Provide the [X, Y] coordinate of the cell's center where the given text is located.  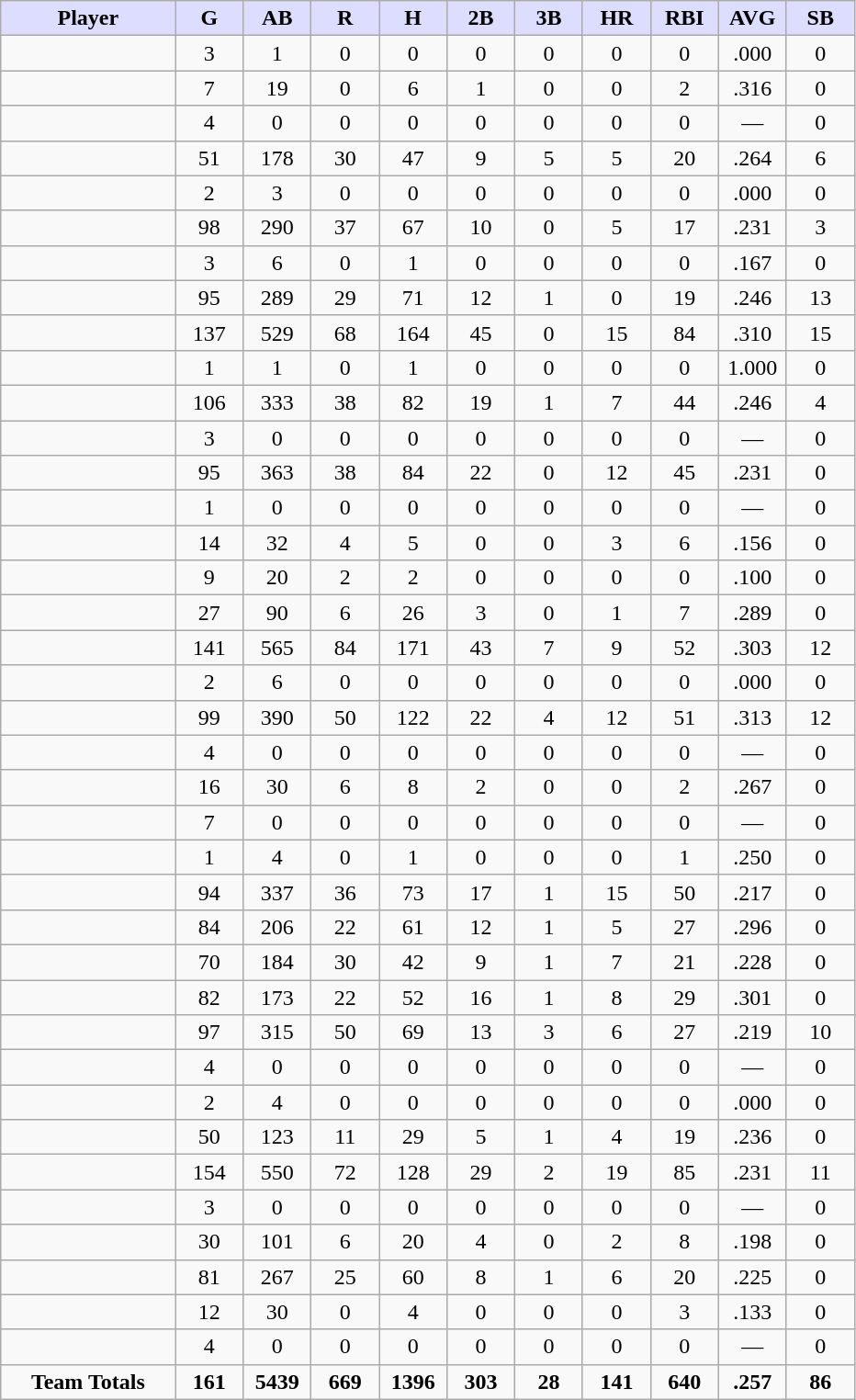
290 [277, 228]
44 [684, 402]
.250 [752, 857]
AVG [752, 18]
HR [616, 18]
94 [209, 892]
42 [413, 962]
333 [277, 402]
1.000 [752, 367]
98 [209, 228]
128 [413, 1172]
67 [413, 228]
SB [820, 18]
.313 [752, 717]
.228 [752, 962]
.100 [752, 578]
.296 [752, 927]
70 [209, 962]
122 [413, 717]
RBI [684, 18]
315 [277, 1033]
.236 [752, 1137]
1396 [413, 1382]
21 [684, 962]
Team Totals [88, 1382]
123 [277, 1137]
337 [277, 892]
669 [345, 1382]
.289 [752, 613]
81 [209, 1277]
60 [413, 1277]
.303 [752, 648]
550 [277, 1172]
164 [413, 333]
.310 [752, 333]
529 [277, 333]
H [413, 18]
.225 [752, 1277]
.264 [752, 158]
90 [277, 613]
640 [684, 1382]
5439 [277, 1382]
99 [209, 717]
.167 [752, 263]
43 [481, 648]
171 [413, 648]
101 [277, 1242]
25 [345, 1277]
73 [413, 892]
303 [481, 1382]
68 [345, 333]
47 [413, 158]
G [209, 18]
85 [684, 1172]
363 [277, 473]
.219 [752, 1033]
267 [277, 1277]
.156 [752, 543]
71 [413, 298]
97 [209, 1033]
26 [413, 613]
289 [277, 298]
178 [277, 158]
.301 [752, 997]
86 [820, 1382]
137 [209, 333]
154 [209, 1172]
32 [277, 543]
72 [345, 1172]
390 [277, 717]
61 [413, 927]
.133 [752, 1312]
2B [481, 18]
36 [345, 892]
.267 [752, 787]
.217 [752, 892]
161 [209, 1382]
565 [277, 648]
69 [413, 1033]
28 [549, 1382]
.257 [752, 1382]
106 [209, 402]
173 [277, 997]
3B [549, 18]
Player [88, 18]
184 [277, 962]
14 [209, 543]
.198 [752, 1242]
206 [277, 927]
AB [277, 18]
37 [345, 228]
.316 [752, 88]
R [345, 18]
